Return the [x, y] coordinate for the center point of the cell that contains the specified text.  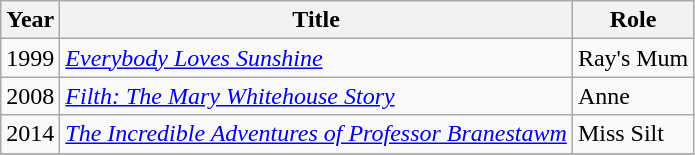
The Incredible Adventures of Professor Branestawm [316, 134]
Year [30, 20]
Ray's Mum [632, 58]
Title [316, 20]
Role [632, 20]
2008 [30, 96]
Miss Silt [632, 134]
Filth: The Mary Whitehouse Story [316, 96]
2014 [30, 134]
1999 [30, 58]
Anne [632, 96]
Everybody Loves Sunshine [316, 58]
